Return [x, y] of the center of cell containing provided text 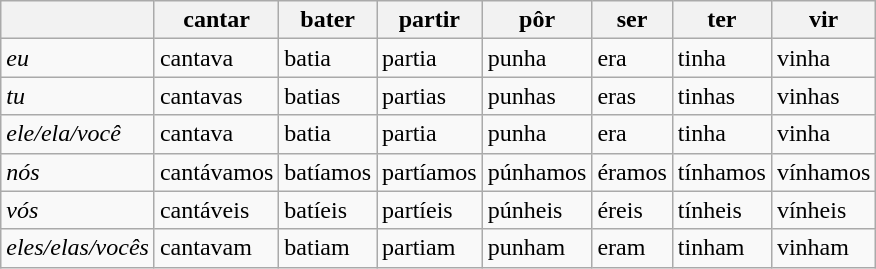
partíamos [429, 172]
ser [632, 20]
ter [722, 20]
partias [429, 96]
cantávamos [216, 172]
púnhamos [537, 172]
vinhas [823, 96]
partíeis [429, 210]
punham [537, 248]
eles/elas/vocês [78, 248]
púnheis [537, 210]
bater [328, 20]
éramos [632, 172]
eu [78, 58]
batias [328, 96]
punhas [537, 96]
batíamos [328, 172]
tinhas [722, 96]
batiam [328, 248]
eram [632, 248]
éreis [632, 210]
tinham [722, 248]
pôr [537, 20]
eras [632, 96]
cantavas [216, 96]
tu [78, 96]
cantavam [216, 248]
vós [78, 210]
tínhamos [722, 172]
batíeis [328, 210]
partiam [429, 248]
vínheis [823, 210]
tínheis [722, 210]
cantar [216, 20]
vir [823, 20]
vinham [823, 248]
nós [78, 172]
cantáveis [216, 210]
partir [429, 20]
ele/ela/você [78, 134]
vínhamos [823, 172]
